Scan for the cell matching the given text and deliver its [x, y] coordinate at center. 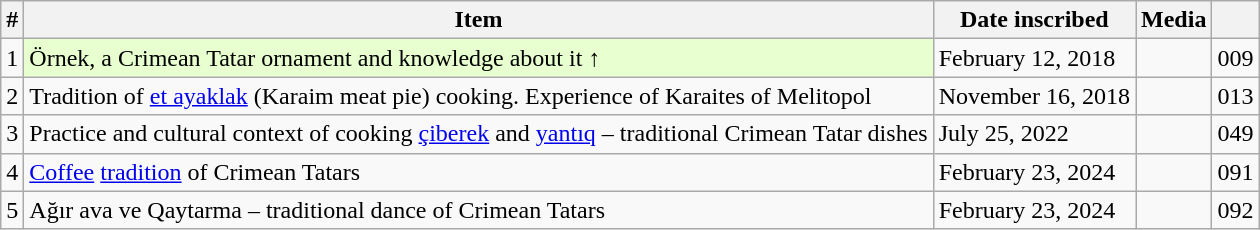
Media [1174, 20]
Date inscribed [1034, 20]
091 [1236, 172]
4 [12, 172]
013 [1236, 96]
November 16, 2018 [1034, 96]
# [12, 20]
092 [1236, 210]
049 [1236, 134]
2 [12, 96]
July 25, 2022 [1034, 134]
3 [12, 134]
Tradition of et ayaklak (Karaim meat pie) cooking. Experience of Karaites of Melitopol [478, 96]
009 [1236, 58]
February 12, 2018 [1034, 58]
Ağır ava ve Qaytarma – traditional dance of Crimean Tatars [478, 210]
Item [478, 20]
Örnek, a Crimean Tatar ornament and knowledge about it ↑ [478, 58]
Practice and cultural context of cooking çiberek and yantıq – traditional Crimean Tatar dishes [478, 134]
1 [12, 58]
5 [12, 210]
Coffee tradition of Crimean Tatars [478, 172]
